Return (X, Y) of the center of cell containing provided text 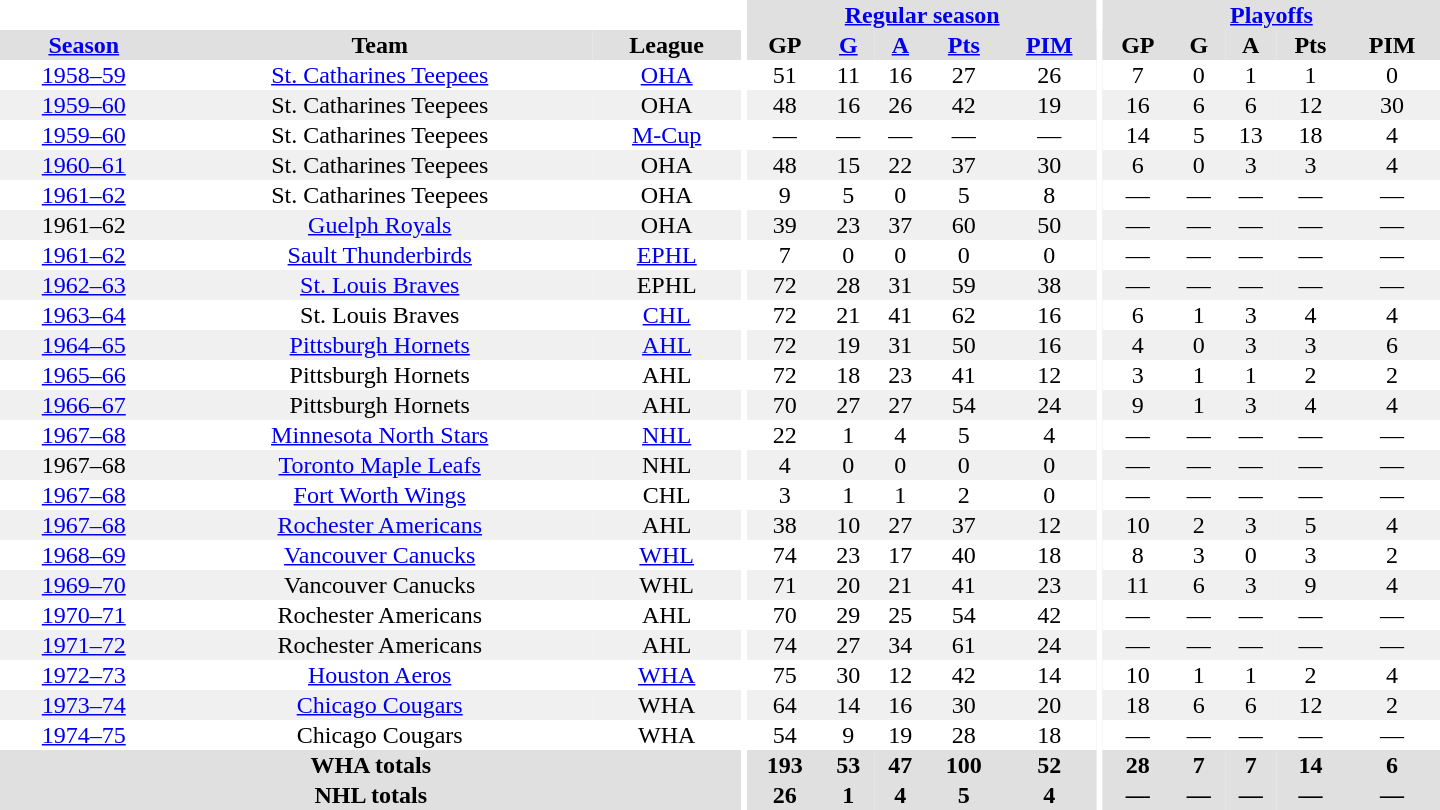
1962–63 (84, 285)
60 (964, 225)
17 (900, 555)
Fort Worth Wings (380, 495)
52 (1049, 765)
NHL totals (370, 795)
1965–66 (84, 375)
25 (900, 615)
40 (964, 555)
53 (848, 765)
1968–69 (84, 555)
1966–67 (84, 405)
League (667, 45)
29 (848, 615)
61 (964, 645)
47 (900, 765)
100 (964, 765)
Houston Aeros (380, 675)
Regular season (922, 15)
Team (380, 45)
64 (784, 705)
WHA totals (370, 765)
M-Cup (667, 135)
1964–65 (84, 345)
1970–71 (84, 615)
15 (848, 165)
Sault Thunderbirds (380, 255)
71 (784, 585)
193 (784, 765)
1974–75 (84, 735)
Minnesota North Stars (380, 435)
75 (784, 675)
1973–74 (84, 705)
13 (1251, 135)
Toronto Maple Leafs (380, 465)
Guelph Royals (380, 225)
59 (964, 285)
34 (900, 645)
1972–73 (84, 675)
Playoffs (1272, 15)
39 (784, 225)
1969–70 (84, 585)
62 (964, 315)
1960–61 (84, 165)
1963–64 (84, 315)
1958–59 (84, 75)
51 (784, 75)
Season (84, 45)
1971–72 (84, 645)
